Locate the cell with the specified text and output its (X, Y) center coordinate. 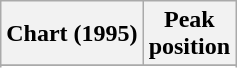
Peakposition (189, 34)
Chart (1995) (72, 34)
